Pinpoint the cell where the given text exists, returning its (x, y) midpoint coordinate. 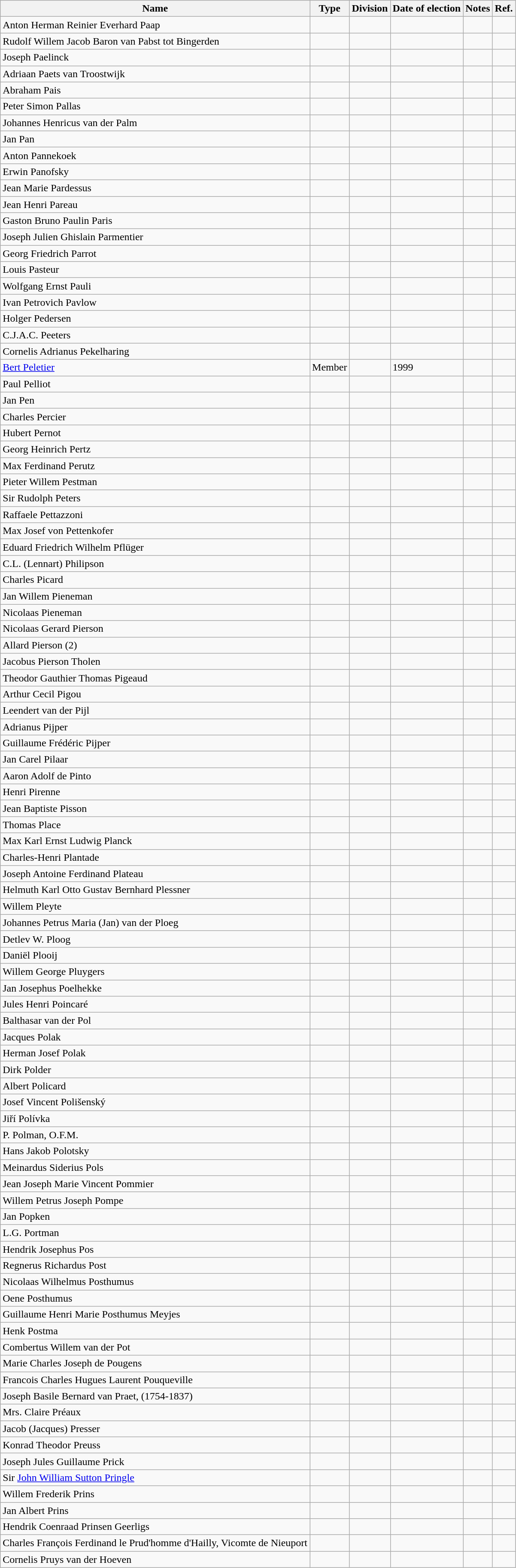
Sir John William Sutton Pringle (155, 1478)
Jan Josephus Poelhekke (155, 988)
Johannes Petrus Maria (Jan) van der Ploeg (155, 923)
Charles-Henri Plantade (155, 857)
Albert Policard (155, 1086)
Regnerus Richardus Post (155, 1266)
Joseph Basile Bernard van Praet, (1754-1837) (155, 1396)
C.J.A.C. Peeters (155, 335)
Georg Friedrich Parrot (155, 253)
Herman Josef Polak (155, 1053)
Detlev W. Ploog (155, 939)
Wolfgang Ernst Pauli (155, 286)
Meinardus Siderius Pols (155, 1167)
Johannes Henricus van der Palm (155, 123)
Henri Pirenne (155, 792)
Hendrik Coenraad Prinsen Geerligs (155, 1527)
Joseph Jules Guillaume Prick (155, 1461)
Type (330, 9)
Francois Charles Hugues Laurent Pouqueville (155, 1380)
Jan Popken (155, 1216)
Louis Pasteur (155, 270)
Willem Pleyte (155, 906)
Combertus Willem van der Pot (155, 1347)
Joseph Julien Ghislain Parmentier (155, 237)
Cornelis Adrianus Pekelharing (155, 351)
Peter Simon Pallas (155, 106)
Jean Baptiste Pisson (155, 808)
Josef Vincent Polišenský (155, 1102)
Helmuth Karl Otto Gustav Bernhard Plessner (155, 890)
Division (370, 9)
Adriaan Paets van Troostwijk (155, 74)
Willem George Pluygers (155, 971)
Raffaele Pettazzoni (155, 515)
Arthur Cecil Pigou (155, 694)
Ref. (504, 9)
Jules Henri Poincaré (155, 1004)
Hans Jakob Polotsky (155, 1151)
P. Polman, O.F.M. (155, 1135)
Joseph Paelinck (155, 57)
Jean Joseph Marie Vincent Pommier (155, 1184)
Abraham Pais (155, 90)
Jan Pen (155, 400)
Jacques Polak (155, 1037)
Cornelis Pruys van der Hoeven (155, 1559)
Member (330, 368)
Jacob (Jacques) Presser (155, 1429)
Adrianus Pijper (155, 727)
Leendert van der Pijl (155, 710)
Max Ferdinand Perutz (155, 465)
Jean Marie Pardessus (155, 188)
Hubert Pernot (155, 433)
Hendrik Josephus Pos (155, 1249)
Thomas Place (155, 825)
Jacobus Pierson Tholen (155, 661)
Nicolaas Gerard Pierson (155, 629)
Marie Charles Joseph de Pougens (155, 1363)
Mrs. Claire Préaux (155, 1412)
Name (155, 9)
Anton Pannekoek (155, 155)
Bert Peletier (155, 368)
Willem Petrus Joseph Pompe (155, 1200)
Gaston Bruno Paulin Paris (155, 221)
Theodor Gauthier Thomas Pigeaud (155, 678)
Pieter Willem Pestman (155, 482)
Notes (478, 9)
Max Josef von Pettenkofer (155, 531)
Jan Albert Prins (155, 1510)
Sir Rudolph Peters (155, 498)
Oene Posthumus (155, 1298)
Jan Carel Pilaar (155, 760)
Allard Pierson (2) (155, 645)
Georg Heinrich Pertz (155, 449)
Balthasar van der Pol (155, 1021)
Anton Herman Reinier Everhard Paap (155, 25)
Eduard Friedrich Wilhelm Pflüger (155, 547)
Max Karl Ernst Ludwig Planck (155, 841)
Charles François Ferdinand le Prud'homme d'Hailly, Vicomte de Nieuport (155, 1543)
Joseph Antoine Ferdinand Plateau (155, 874)
L.G. Portman (155, 1233)
Jean Henri Pareau (155, 205)
Guillaume Henri Marie Posthumus Meyjes (155, 1315)
Henk Postma (155, 1331)
Charles Picard (155, 580)
Willem Frederik Prins (155, 1494)
Charles Percier (155, 416)
Rudolf Willem Jacob Baron van Pabst tot Bingerden (155, 41)
Holger Pedersen (155, 319)
C.L. (Lennart) Philipson (155, 564)
Nicolaas Pieneman (155, 612)
1999 (427, 368)
Guillaume Frédéric Pijper (155, 743)
Date of election (427, 9)
Jiří Polívka (155, 1119)
Konrad Theodor Preuss (155, 1445)
Aaron Adolf de Pinto (155, 776)
Erwin Panofsky (155, 172)
Daniël Plooij (155, 955)
Jan Willem Pieneman (155, 596)
Dirk Polder (155, 1070)
Jan Pan (155, 139)
Ivan Petrovich Pavlow (155, 302)
Nicolaas Wilhelmus Posthumus (155, 1282)
Paul Pelliot (155, 384)
